Capture the cell that displays the provided text and extract its (X, Y) central coordinate. 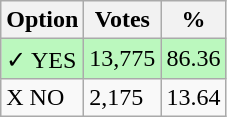
13.64 (194, 97)
✓ YES (42, 59)
% (194, 20)
Option (42, 20)
2,175 (122, 97)
86.36 (194, 59)
X NO (42, 97)
13,775 (122, 59)
Votes (122, 20)
